Output the (X, Y) coordinate of the center of the cell containing the given text.  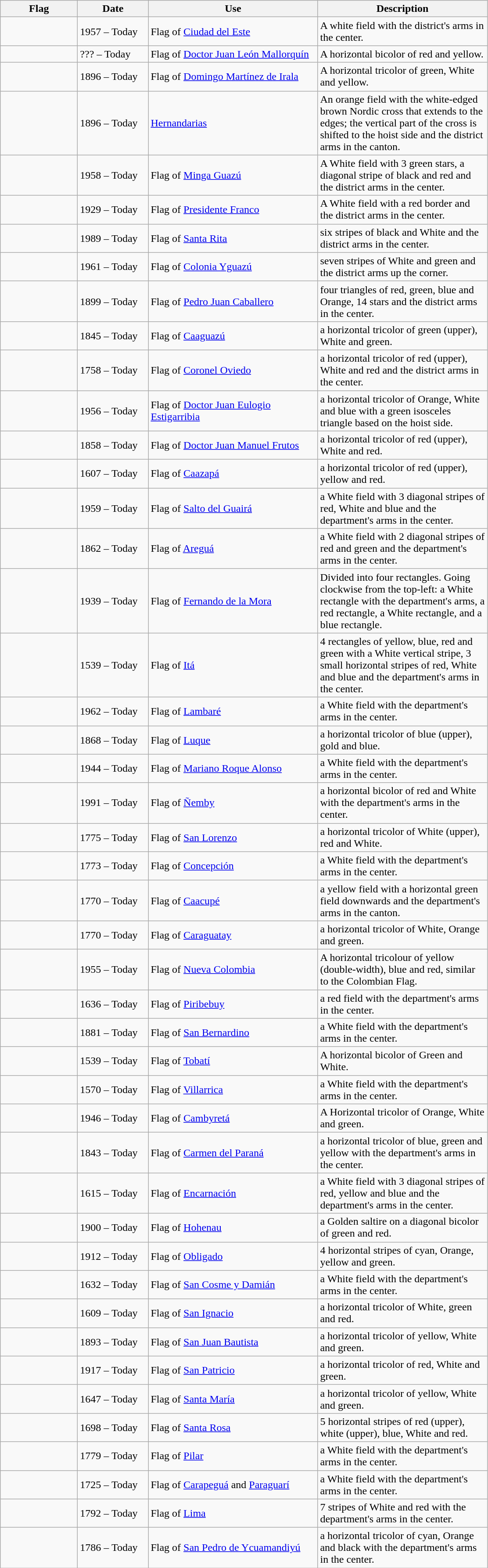
Flag of Tobatí (233, 1061)
1881 – Today (113, 1032)
a horizontal tricolor of White, Orange and green. (402, 935)
Flag of Nueva Colombia (233, 969)
5 horizontal stripes of red (upper), white (upper), blue, White and red. (402, 1428)
Description (402, 9)
Flag of Ciudad del Este (233, 32)
Hernandarias (233, 123)
1957 – Today (113, 32)
Flag of Santa Rita (233, 238)
a horizontal tricolor of blue, green and yellow with the department's arms in the center. (402, 1153)
Flag of Coronel Oviedo (233, 370)
Flag of Salto del Guairá (233, 508)
a horizontal tricolor of White, green and red. (402, 1313)
1698 – Today (113, 1428)
Flag of Mariano Roque Alonso (233, 768)
1607 – Today (113, 474)
a horizontal tricolor of green (upper), White and green. (402, 335)
1615 – Today (113, 1193)
a White field with 3 diagonal stripes of red, White and blue and the department's arms in the center. (402, 508)
1786 – Today (113, 1548)
Flag (39, 9)
a Golden saltire on a diagonal bicolor of green and red. (402, 1227)
Flag of Doctor Juan Manuel Frutos (233, 445)
1946 – Today (113, 1118)
A Horizontal tricolor of Orange, White and green. (402, 1118)
Flag of San Lorenzo (233, 838)
four triangles of red, green, blue and Orange, 14 stars and the district arms in the center. (402, 301)
1632 – Today (113, 1284)
Flag of Itá (233, 665)
1570 – Today (113, 1090)
six stripes of black and White and the district arms in the center. (402, 238)
a horizontal tricolor of Orange, White and blue with a green isosceles triangle based on the hoist side. (402, 411)
a yellow field with a horizontal green field downwards and the department's arms in the canton. (402, 900)
a White field with 2 diagonal stripes of red and green and the department's arms in the center. (402, 549)
1917 – Today (113, 1370)
a horizontal tricolor of blue (upper), gold and blue. (402, 740)
Flag of Fernando de la Mora (233, 601)
1845 – Today (113, 335)
Flag of San Bernardino (233, 1032)
Use (233, 9)
a horizontal tricolor of red, White and green. (402, 1370)
A horizontal bicolor of Green and White. (402, 1061)
a horizontal tricolor of red (upper), White and red. (402, 445)
Flag of Cambyretá (233, 1118)
Flag of Caaguazú (233, 335)
1862 – Today (113, 549)
a horizontal tricolor of red (upper), yellow and red. (402, 474)
1956 – Today (113, 411)
Flag of Lambaré (233, 711)
1868 – Today (113, 740)
??? – Today (113, 54)
Flag of Pilar (233, 1456)
1962 – Today (113, 711)
a horizontal tricolor of White (upper), red and White. (402, 838)
1893 – Today (113, 1341)
1955 – Today (113, 969)
a horizontal tricolor of cyan, Orange and black with the department's arms in the center. (402, 1548)
1647 – Today (113, 1399)
1609 – Today (113, 1313)
Flag of Domingo Martínez de Irala (233, 76)
1958 – Today (113, 175)
A White field with a red border and the district arms in the center. (402, 210)
Date (113, 9)
Flag of Ñemby (233, 803)
4 horizontal stripes of cyan, Orange, yellow and green. (402, 1256)
Flag of Colonia Yguazú (233, 267)
Flag of Carapeguá and Paraguarí (233, 1485)
7 stripes of White and red with the department's arms in the center. (402, 1514)
1912 – Today (113, 1256)
Flag of San Patricio (233, 1370)
1944 – Today (113, 768)
Flag of Areguá (233, 549)
Flag of San Juan Bautista (233, 1341)
Flag of Santa Rosa (233, 1428)
1779 – Today (113, 1456)
Flag of Doctor Juan Eulogio Estigarribia (233, 411)
Flag of Concepción (233, 866)
A horizontal tricolour of yellow (double-width), blue and red, similar to the Colombian Flag. (402, 969)
Flag of San Pedro de Ycuamandiyú (233, 1548)
Flag of Obligado (233, 1256)
1773 – Today (113, 866)
seven stripes of White and green and the district arms up the corner. (402, 267)
A horizontal tricolor of green, White and yellow. (402, 76)
Flag of San Ignacio (233, 1313)
1991 – Today (113, 803)
a red field with the department's arms in the center. (402, 1003)
Flag of Carmen del Paraná (233, 1153)
1929 – Today (113, 210)
Flag of Encarnación (233, 1193)
Flag of Piribebuy (233, 1003)
1900 – Today (113, 1227)
1899 – Today (113, 301)
A White field with 3 green stars, a diagonal stripe of black and red and the district arms in the center. (402, 175)
a horizontal bicolor of red and White with the department's arms in the center. (402, 803)
Flag of Villarrica (233, 1090)
a White field with 3 diagonal stripes of red, yellow and blue and the department's arms in the center. (402, 1193)
1792 – Today (113, 1514)
1959 – Today (113, 508)
1843 – Today (113, 1153)
1758 – Today (113, 370)
Flag of Caazapá (233, 474)
1961 – Today (113, 267)
Flag of Lima (233, 1514)
Flag of Pedro Juan Caballero (233, 301)
Flag of Hohenau (233, 1227)
Flag of Doctor Juan León Mallorquín (233, 54)
1989 – Today (113, 238)
A horizontal bicolor of red and yellow. (402, 54)
1775 – Today (113, 838)
A white field with the district's arms in the center. (402, 32)
1636 – Today (113, 1003)
a horizontal tricolor of red (upper), White and red and the district arms in the center. (402, 370)
Flag of San Cosme y Damián (233, 1284)
Flag of Minga Guazú (233, 175)
Flag of Caraguatay (233, 935)
Flag of Presidente Franco (233, 210)
Flag of Santa María (233, 1399)
1858 – Today (113, 445)
1725 – Today (113, 1485)
Flag of Caacupé (233, 900)
Flag of Luque (233, 740)
1939 – Today (113, 601)
